Output the (X, Y) coordinate of the center of the cell containing the given text.  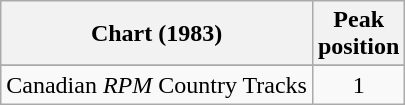
Chart (1983) (157, 34)
Canadian RPM Country Tracks (157, 85)
Peakposition (358, 34)
1 (358, 85)
